Search for the cell housing the specified text and yield its (x, y) center coordinate. 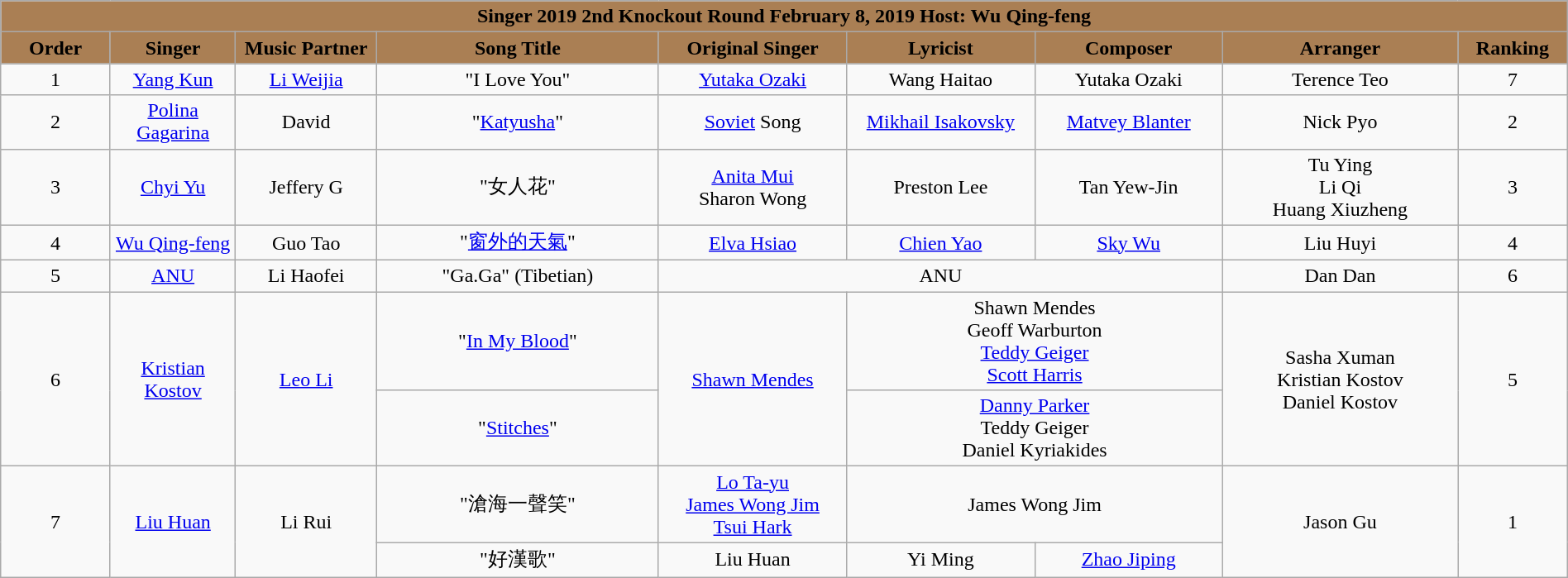
Wu Qing-feng (173, 243)
Anita MuiSharon Wong (753, 187)
David (306, 122)
Chyi Yu (173, 187)
Sasha XumanKristian KostovDaniel Kostov (1340, 379)
"In My Blood" (518, 341)
Leo Li (306, 379)
Liu Huyi (1340, 243)
Dan Dan (1340, 276)
Original Singer (753, 48)
Tan Yew-Jin (1128, 187)
Ranking (1513, 48)
Wang Haitao (941, 79)
Zhao Jiping (1128, 561)
Li Weijia (306, 79)
Danny ParkerTeddy GeigerDaniel Kyriakides (1035, 428)
"滄海一聲笑" (518, 504)
Music Partner (306, 48)
Arranger (1340, 48)
Nick Pyo (1340, 122)
James Wong Jim (1035, 504)
Tu YingLi QiHuang Xiuzheng (1340, 187)
Li Rui (306, 523)
Elva Hsiao (753, 243)
"Stitches" (518, 428)
Matvey Blanter (1128, 122)
Singer 2019 2nd Knockout Round February 8, 2019 Host: Wu Qing-feng (784, 17)
Shawn Mendes (753, 379)
Guo Tao (306, 243)
Composer (1128, 48)
Sky Wu (1128, 243)
Song Title (518, 48)
"Ga.Ga" (Tibetian) (518, 276)
Yang Kun (173, 79)
Lo Ta-yuJames Wong JimTsui Hark (753, 504)
"窗外的天氣" (518, 243)
Mikhail Isakovsky (941, 122)
Lyricist (941, 48)
Shawn MendesGeoff WarburtonTeddy GeigerScott Harris (1035, 341)
Li Haofei (306, 276)
Jason Gu (1340, 523)
Polina Gagarina (173, 122)
Kristian Kostov (173, 379)
Order (56, 48)
Terence Teo (1340, 79)
"好漢歌" (518, 561)
"女人花" (518, 187)
Yi Ming (941, 561)
Preston Lee (941, 187)
Soviet Song (753, 122)
"I Love You" (518, 79)
"Katyusha" (518, 122)
Jeffery G (306, 187)
Chien Yao (941, 243)
Singer (173, 48)
